Scan for the cell matching the given text and deliver its (X, Y) coordinate at center. 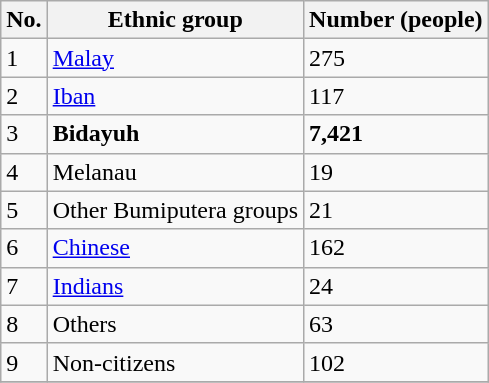
Malay (175, 58)
Ethnic group (175, 20)
5 (24, 210)
Bidayuh (175, 134)
6 (24, 248)
8 (24, 324)
Non-citizens (175, 362)
Others (175, 324)
19 (396, 172)
21 (396, 210)
1 (24, 58)
Number (people) (396, 20)
7,421 (396, 134)
Chinese (175, 248)
102 (396, 362)
162 (396, 248)
Other Bumiputera groups (175, 210)
24 (396, 286)
117 (396, 96)
7 (24, 286)
Melanau (175, 172)
63 (396, 324)
3 (24, 134)
2 (24, 96)
No. (24, 20)
4 (24, 172)
Indians (175, 286)
275 (396, 58)
9 (24, 362)
Iban (175, 96)
